Return the (X, Y) coordinate for the center point of the cell that contains the specified text.  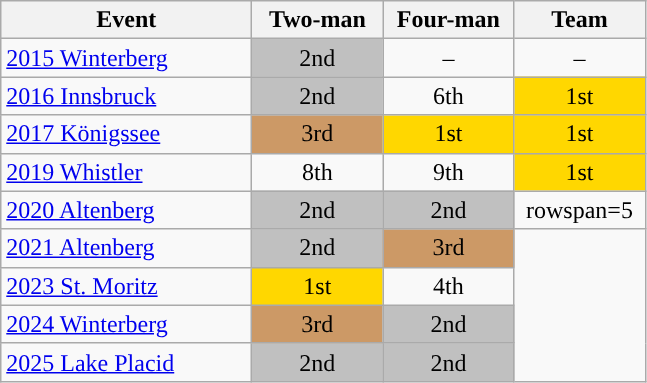
2015 Winterberg (126, 58)
Team (580, 20)
2024 Winterberg (126, 324)
2020 Altenberg (126, 210)
9th (448, 172)
2019 Whistler (126, 172)
Four-man (448, 20)
2025 Lake Placid (126, 362)
2023 St. Moritz (126, 286)
4th (448, 286)
Two-man (318, 20)
2017 Königssee (126, 134)
2021 Altenberg (126, 248)
rowspan=5 (580, 210)
6th (448, 96)
2016 Innsbruck (126, 96)
Event (126, 20)
8th (318, 172)
